Identify which cell holds the provided text, then report its [x, y] central coordinate. 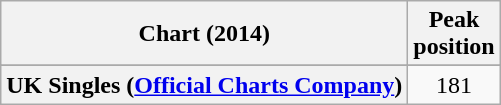
181 [454, 85]
Chart (2014) [204, 34]
Peakposition [454, 34]
UK Singles (Official Charts Company) [204, 85]
